Detect which cell encompasses the target text, then output its [X, Y] center coordinate. 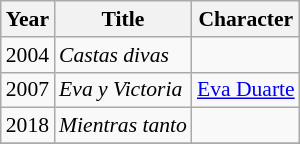
Title [123, 19]
Year [28, 19]
Mientras tanto [123, 126]
2018 [28, 126]
2007 [28, 90]
Castas divas [123, 55]
Eva Duarte [246, 90]
Character [246, 19]
Eva y Victoria [123, 90]
2004 [28, 55]
